Capture the cell that displays the provided text and extract its [x, y] central coordinate. 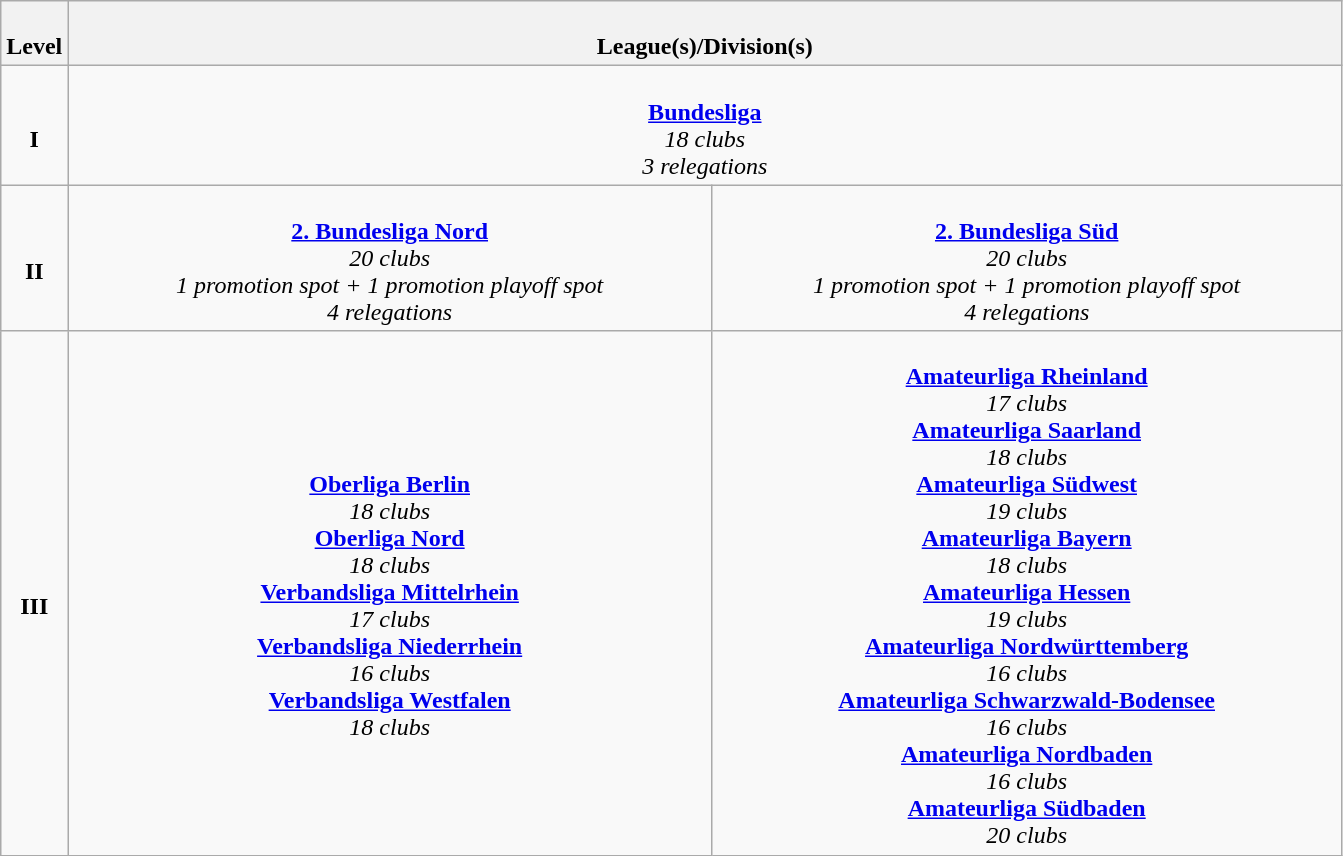
2. Bundesliga Nord 20 clubs 1 promotion spot + 1 promotion playoff spot 4 relegations [390, 258]
II [34, 258]
2. Bundesliga Süd 20 clubs 1 promotion spot + 1 promotion playoff spot 4 relegations [1027, 258]
III [34, 593]
League(s)/Division(s) [705, 34]
Level [34, 34]
I [34, 126]
Oberliga Berlin 18 clubs Oberliga Nord 18 clubs Verbandsliga Mittelrhein 17 clubs Verbandsliga Niederrhein 16 clubs Verbandsliga Westfalen 18 clubs [390, 593]
Bundesliga 18 clubs 3 relegations [705, 126]
